Search for the cell housing the specified text and yield its (X, Y) center coordinate. 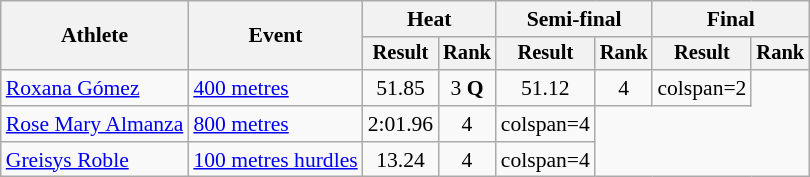
Athlete (95, 36)
colspan=4 (546, 124)
3 Q (467, 88)
Event (275, 36)
2:01.96 (400, 124)
colspan=2 (702, 88)
Semi-final (574, 19)
Roxana Gómez (95, 88)
Final (730, 19)
51.85 (400, 88)
400 metres (275, 88)
Rose Mary Almanza (95, 124)
800 metres (275, 124)
Heat (430, 19)
51.12 (546, 88)
